Search for the cell housing the specified text and yield its [x, y] center coordinate. 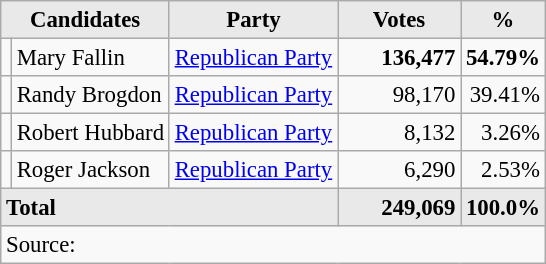
136,477 [400, 58]
Source: [273, 245]
% [504, 20]
6,290 [400, 170]
54.79% [504, 58]
Roger Jackson [90, 170]
Party [253, 20]
Total [170, 208]
Mary Fallin [90, 58]
100.0% [504, 208]
Candidates [86, 20]
Votes [400, 20]
98,170 [400, 95]
249,069 [400, 208]
2.53% [504, 170]
39.41% [504, 95]
Randy Brogdon [90, 95]
3.26% [504, 133]
Robert Hubbard [90, 133]
8,132 [400, 133]
